Search for the cell housing the specified text and yield its (X, Y) center coordinate. 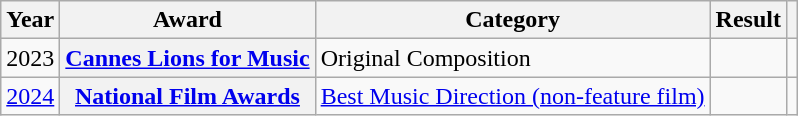
Year (30, 20)
Cannes Lions for Music (188, 58)
Category (512, 20)
Best Music Direction (non-feature film) (512, 96)
2023 (30, 58)
Award (188, 20)
Original Composition (512, 58)
Result (748, 20)
2024 (30, 96)
National Film Awards (188, 96)
